Return the [x, y] coordinate for the center point of the cell that contains the specified text.  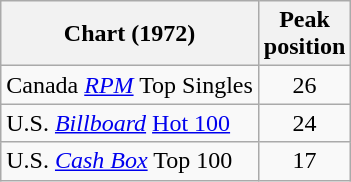
24 [304, 123]
17 [304, 161]
Chart (1972) [130, 34]
Peakposition [304, 34]
U.S. Cash Box Top 100 [130, 161]
26 [304, 85]
Canada RPM Top Singles [130, 85]
U.S. Billboard Hot 100 [130, 123]
